Locate the cell with the specified text and output its [x, y] center coordinate. 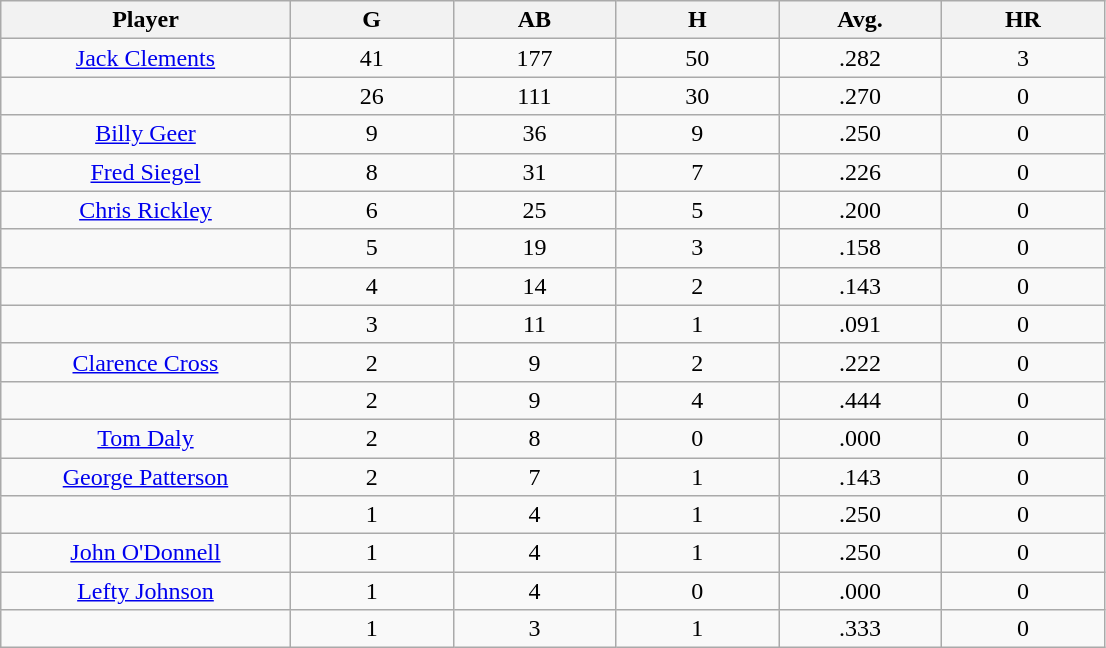
.270 [860, 96]
30 [698, 96]
11 [534, 324]
Tom Daly [146, 438]
19 [534, 248]
Chris Rickley [146, 210]
Player [146, 20]
.282 [860, 58]
6 [372, 210]
.158 [860, 248]
George Patterson [146, 477]
25 [534, 210]
177 [534, 58]
Avg. [860, 20]
G [372, 20]
31 [534, 172]
HR [1024, 20]
26 [372, 96]
50 [698, 58]
.333 [860, 629]
.444 [860, 400]
.200 [860, 210]
.222 [860, 362]
111 [534, 96]
36 [534, 134]
Lefty Johnson [146, 591]
Clarence Cross [146, 362]
Fred Siegel [146, 172]
AB [534, 20]
Jack Clements [146, 58]
.091 [860, 324]
John O'Donnell [146, 553]
14 [534, 286]
H [698, 20]
.226 [860, 172]
Billy Geer [146, 134]
41 [372, 58]
